Pinpoint the cell where the given text exists, returning its (x, y) midpoint coordinate. 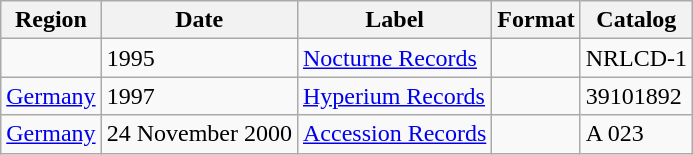
Date (199, 20)
24 November 2000 (199, 134)
1997 (199, 96)
Region (51, 20)
Accession Records (394, 134)
Catalog (636, 20)
Nocturne Records (394, 58)
1995 (199, 58)
Label (394, 20)
NRLCD-1 (636, 58)
39101892 (636, 96)
A 023 (636, 134)
Format (536, 20)
Hyperium Records (394, 96)
